Search for the cell housing the specified text and yield its (X, Y) center coordinate. 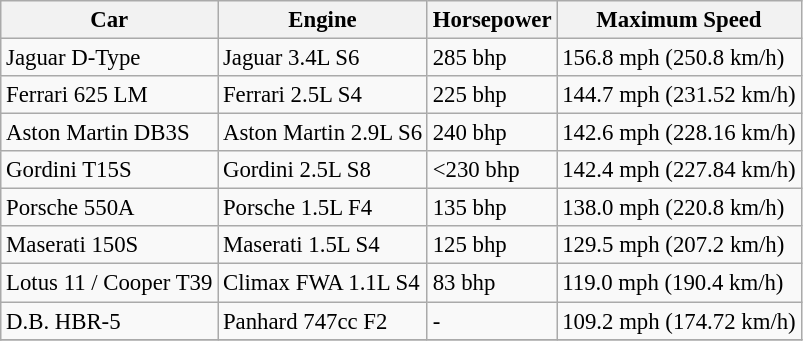
Maserati 1.5L S4 (323, 245)
Panhard 747cc F2 (323, 321)
<230 bhp (492, 170)
Gordini T15S (110, 170)
129.5 mph (207.2 km/h) (679, 245)
Ferrari 625 LM (110, 95)
Car (110, 20)
83 bhp (492, 283)
Maserati 150S (110, 245)
Horsepower (492, 20)
240 bhp (492, 133)
Maximum Speed (679, 20)
135 bhp (492, 208)
285 bhp (492, 58)
Aston Martin 2.9L S6 (323, 133)
142.4 mph (227.84 km/h) (679, 170)
Porsche 550A (110, 208)
Climax FWA 1.1L S4 (323, 283)
138.0 mph (220.8 km/h) (679, 208)
156.8 mph (250.8 km/h) (679, 58)
119.0 mph (190.4 km/h) (679, 283)
Jaguar D-Type (110, 58)
Aston Martin DB3S (110, 133)
Gordini 2.5L S8 (323, 170)
D.B. HBR-5 (110, 321)
142.6 mph (228.16 km/h) (679, 133)
Jaguar 3.4L S6 (323, 58)
144.7 mph (231.52 km/h) (679, 95)
Engine (323, 20)
Ferrari 2.5L S4 (323, 95)
- (492, 321)
125 bhp (492, 245)
225 bhp (492, 95)
Lotus 11 / Cooper T39 (110, 283)
Porsche 1.5L F4 (323, 208)
109.2 mph (174.72 km/h) (679, 321)
